Output the (x, y) coordinate of the center of the cell containing the given text.  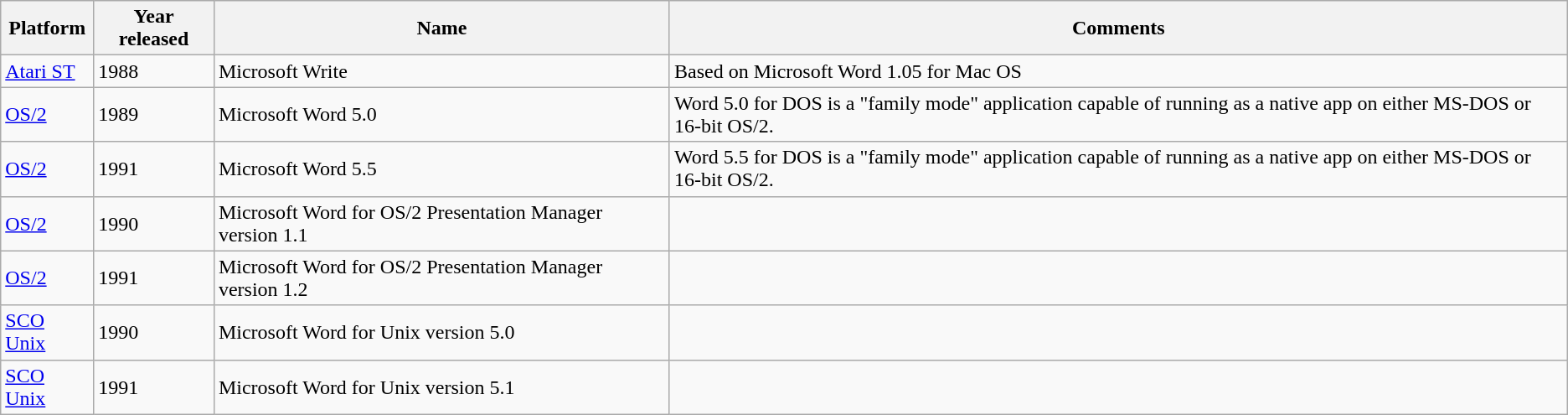
Microsoft Write (441, 71)
Based on Microsoft Word 1.05 for Mac OS (1118, 71)
Microsoft Word for Unix version 5.0 (441, 332)
Word 5.5 for DOS is a "family mode" application capable of running as a native app on either MS-DOS or 16-bit OS/2. (1118, 169)
Microsoft Word 5.0 (441, 114)
Name (441, 29)
1989 (154, 114)
Year released (154, 29)
Comments (1118, 29)
Microsoft Word for OS/2 Presentation Manager version 1.2 (441, 278)
Microsoft Word 5.5 (441, 169)
Microsoft Word for OS/2 Presentation Manager version 1.1 (441, 223)
Microsoft Word for Unix version 5.1 (441, 387)
Atari ST (47, 71)
1988 (154, 71)
Word 5.0 for DOS is a "family mode" application capable of running as a native app on either MS-DOS or 16-bit OS/2. (1118, 114)
Platform (47, 29)
